Capture the cell that displays the provided text and extract its (X, Y) central coordinate. 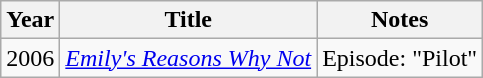
Notes (400, 20)
Episode: "Pilot" (400, 58)
Title (188, 20)
2006 (30, 58)
Year (30, 20)
Emily's Reasons Why Not (188, 58)
